Capture the cell that displays the provided text and extract its [X, Y] central coordinate. 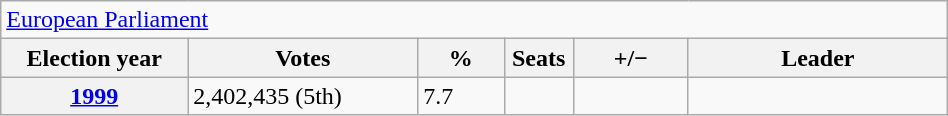
% [461, 58]
1999 [94, 96]
Seats [538, 58]
Votes [303, 58]
+/− [630, 58]
7.7 [461, 96]
European Parliament [474, 20]
2,402,435 (5th) [303, 96]
Election year [94, 58]
Leader [818, 58]
